Provide the (x, y) coordinate of the cell's center where the given text is located.  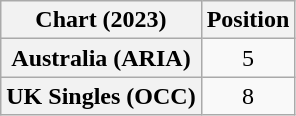
Chart (2023) (101, 20)
UK Singles (OCC) (101, 96)
Position (248, 20)
Australia (ARIA) (101, 58)
8 (248, 96)
5 (248, 58)
